Capture the cell that displays the provided text and extract its [x, y] central coordinate. 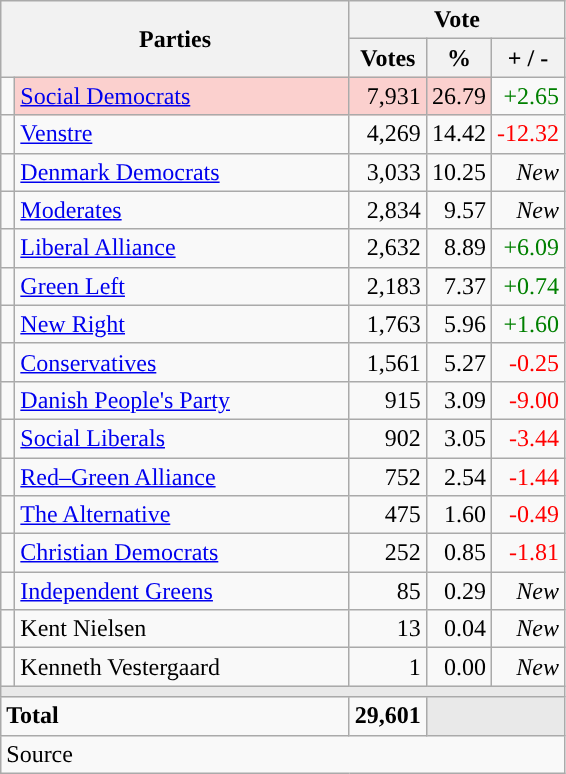
-12.32 [528, 134]
4,269 [388, 134]
2,632 [388, 248]
Vote [456, 20]
Total [176, 716]
13 [388, 629]
0.04 [458, 629]
5.96 [458, 324]
Venstre [182, 134]
-9.00 [528, 400]
3.05 [458, 438]
Danish People's Party [182, 400]
3.09 [458, 400]
+0.74 [528, 286]
7.37 [458, 286]
2.54 [458, 477]
85 [388, 591]
% [458, 58]
Votes [388, 58]
Christian Democrats [182, 553]
Kenneth Vestergaard [182, 667]
915 [388, 400]
0.00 [458, 667]
8.89 [458, 248]
-0.25 [528, 362]
Red–Green Alliance [182, 477]
0.29 [458, 591]
3,033 [388, 172]
+ / - [528, 58]
-3.44 [528, 438]
Kent Nielsen [182, 629]
14.42 [458, 134]
0.85 [458, 553]
Source [283, 754]
Denmark Democrats [182, 172]
+6.09 [528, 248]
1 [388, 667]
-1.81 [528, 553]
2,834 [388, 210]
1,763 [388, 324]
1.60 [458, 515]
Green Left [182, 286]
7,931 [388, 96]
2,183 [388, 286]
Liberal Alliance [182, 248]
Social Democrats [182, 96]
252 [388, 553]
Social Liberals [182, 438]
26.79 [458, 96]
Moderates [182, 210]
+2.65 [528, 96]
Parties [176, 39]
5.27 [458, 362]
-0.49 [528, 515]
475 [388, 515]
9.57 [458, 210]
902 [388, 438]
10.25 [458, 172]
Conservatives [182, 362]
1,561 [388, 362]
29,601 [388, 716]
The Alternative [182, 515]
-1.44 [528, 477]
New Right [182, 324]
Independent Greens [182, 591]
752 [388, 477]
+1.60 [528, 324]
